Capture the cell that displays the provided text and extract its [X, Y] central coordinate. 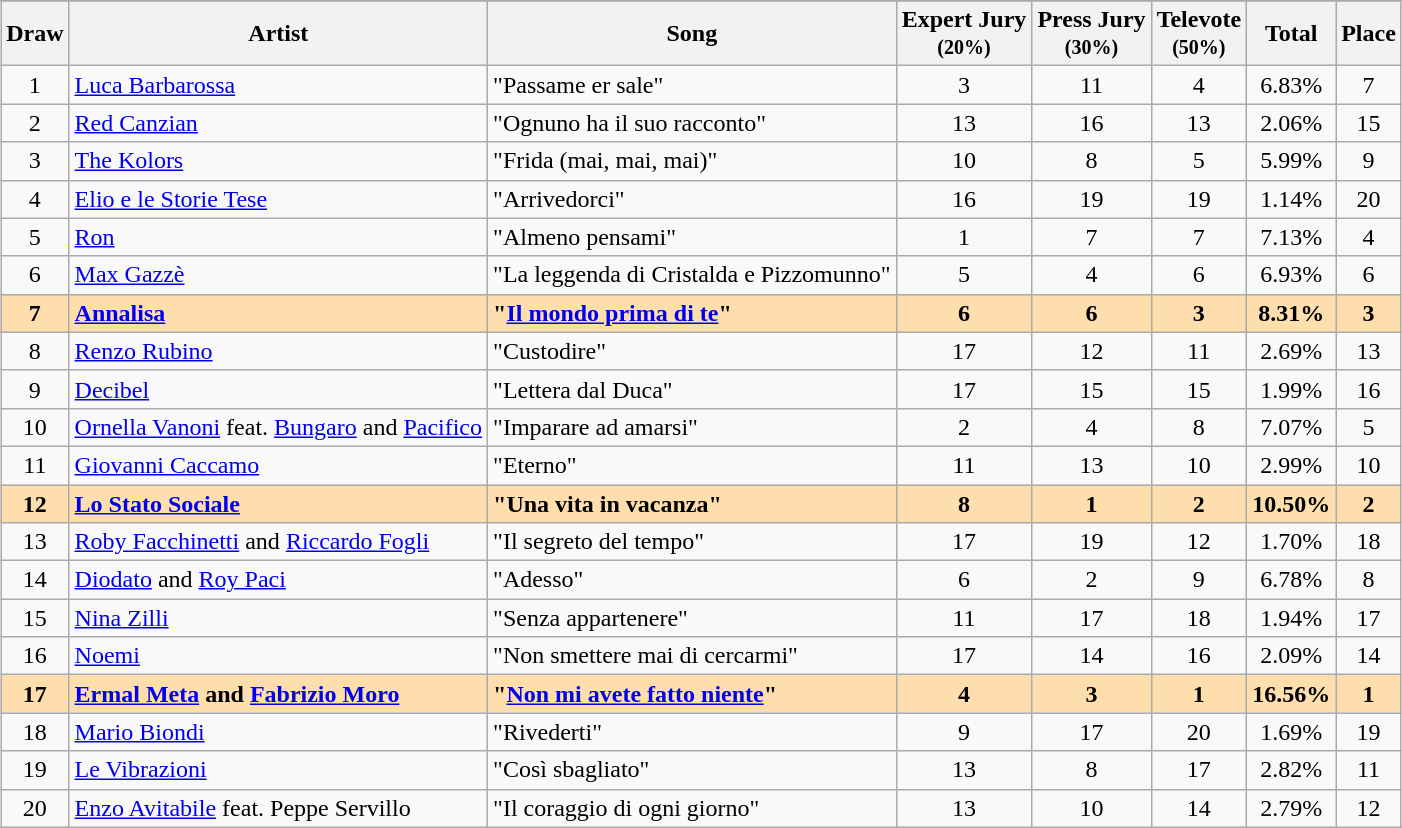
Artist [278, 34]
Ornella Vanoni feat. Bungaro and Pacifico [278, 427]
6.78% [1292, 580]
Max Gazzè [278, 275]
Nina Zilli [278, 618]
2.79% [1292, 808]
Elio e le Storie Tese [278, 199]
Renzo Rubino [278, 351]
Ermal Meta and Fabrizio Moro [278, 694]
10.50% [1292, 503]
"Il segreto del tempo" [692, 542]
Diodato and Roy Paci [278, 580]
16.56% [1292, 694]
Roby Facchinetti and Riccardo Fogli [278, 542]
Red Canzian [278, 123]
2.69% [1292, 351]
"Non mi avete fatto niente" [692, 694]
2.82% [1292, 770]
Luca Barbarossa [278, 85]
Total [1292, 34]
7.13% [1292, 237]
6.93% [1292, 275]
Televote(50%) [1198, 34]
Place [1369, 34]
"Imparare ad amarsi" [692, 427]
"Almeno pensami" [692, 237]
"Lettera dal Duca" [692, 389]
"Frida (mai, mai, mai)" [692, 161]
"Senza appartenere" [692, 618]
"Arrivedorci" [692, 199]
Le Vibrazioni [278, 770]
"Il mondo prima di te" [692, 313]
Decibel [278, 389]
Ron [278, 237]
6.83% [1292, 85]
Press Jury(30%) [1092, 34]
Draw [35, 34]
"Eterno" [692, 465]
"Una vita in vacanza" [692, 503]
1.70% [1292, 542]
The Kolors [278, 161]
"Passame er sale" [692, 85]
Mario Biondi [278, 732]
Noemi [278, 656]
"Così sbagliato" [692, 770]
1.99% [1292, 389]
1.14% [1292, 199]
2.06% [1292, 123]
2.09% [1292, 656]
1.69% [1292, 732]
Annalisa [278, 313]
Enzo Avitabile feat. Peppe Servillo [278, 808]
"Rivederti" [692, 732]
Song [692, 34]
"Ognuno ha il suo racconto" [692, 123]
8.31% [1292, 313]
2.99% [1292, 465]
Expert Jury(20%) [964, 34]
5.99% [1292, 161]
"Il coraggio di ogni giorno" [692, 808]
"Non smettere mai di cercarmi" [692, 656]
"Adesso" [692, 580]
Giovanni Caccamo [278, 465]
"La leggenda di Cristalda e Pizzomunno" [692, 275]
"Custodire" [692, 351]
Lo Stato Sociale [278, 503]
1.94% [1292, 618]
7.07% [1292, 427]
